Provide the (X, Y) coordinate of the cell's center where the given text is located.  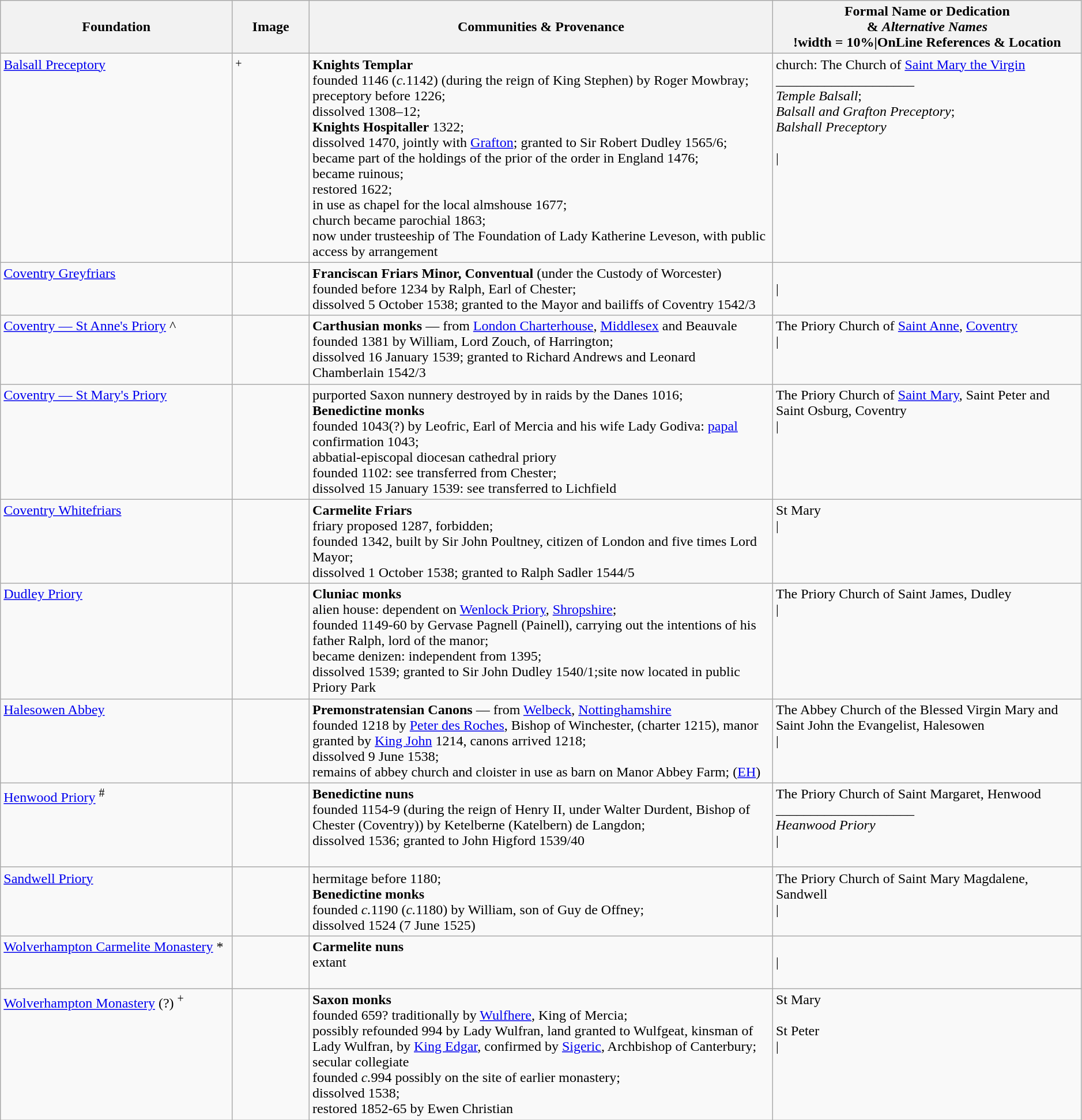
Wolverhampton Monastery (?) + (116, 1054)
Carmelite nunsextant (541, 962)
Coventry Whitefriars (116, 541)
hermitage before 1180;Benedictine monksfounded c.1190 (c.1180) by William, son of Guy de Offney;dissolved 1524 (7 June 1525) (541, 902)
Image (271, 27)
church: The Church of Saint Mary the Virgin____________________Temple Balsall;Balsall and Grafton Preceptory;Balshall Preceptory| (927, 158)
Formal Name or Dedication & Alternative Names!width = 10%|OnLine References & Location (927, 27)
The Priory Church of Saint Mary, Saint Peter and Saint Osburg, Coventry| (927, 442)
St MarySt Peter| (927, 1054)
The Priory Church of Saint Mary Magdalene, Sandwell| (927, 902)
Foundation (116, 27)
Communities & Provenance (541, 27)
Coventry — St Mary's Priory (116, 442)
Wolverhampton Carmelite Monastery * (116, 962)
St Mary| (927, 541)
Henwood Priory # (116, 825)
The Abbey Church of the Blessed Virgin Mary and Saint John the Evangelist, Halesowen| (927, 741)
The Priory Church of Saint James, Dudley| (927, 641)
The Priory Church of Saint Anne, Coventry| (927, 349)
Balsall Preceptory (116, 158)
Dudley Priory (116, 641)
+ (271, 158)
The Priory Church of Saint Margaret, Henwood____________________Heanwood Priory| (927, 825)
Coventry — St Anne's Priory ^ (116, 349)
Halesowen Abbey (116, 741)
Sandwell Priory (116, 902)
Coventry Greyfriars (116, 289)
